Return (X, Y) of the center of cell containing provided text 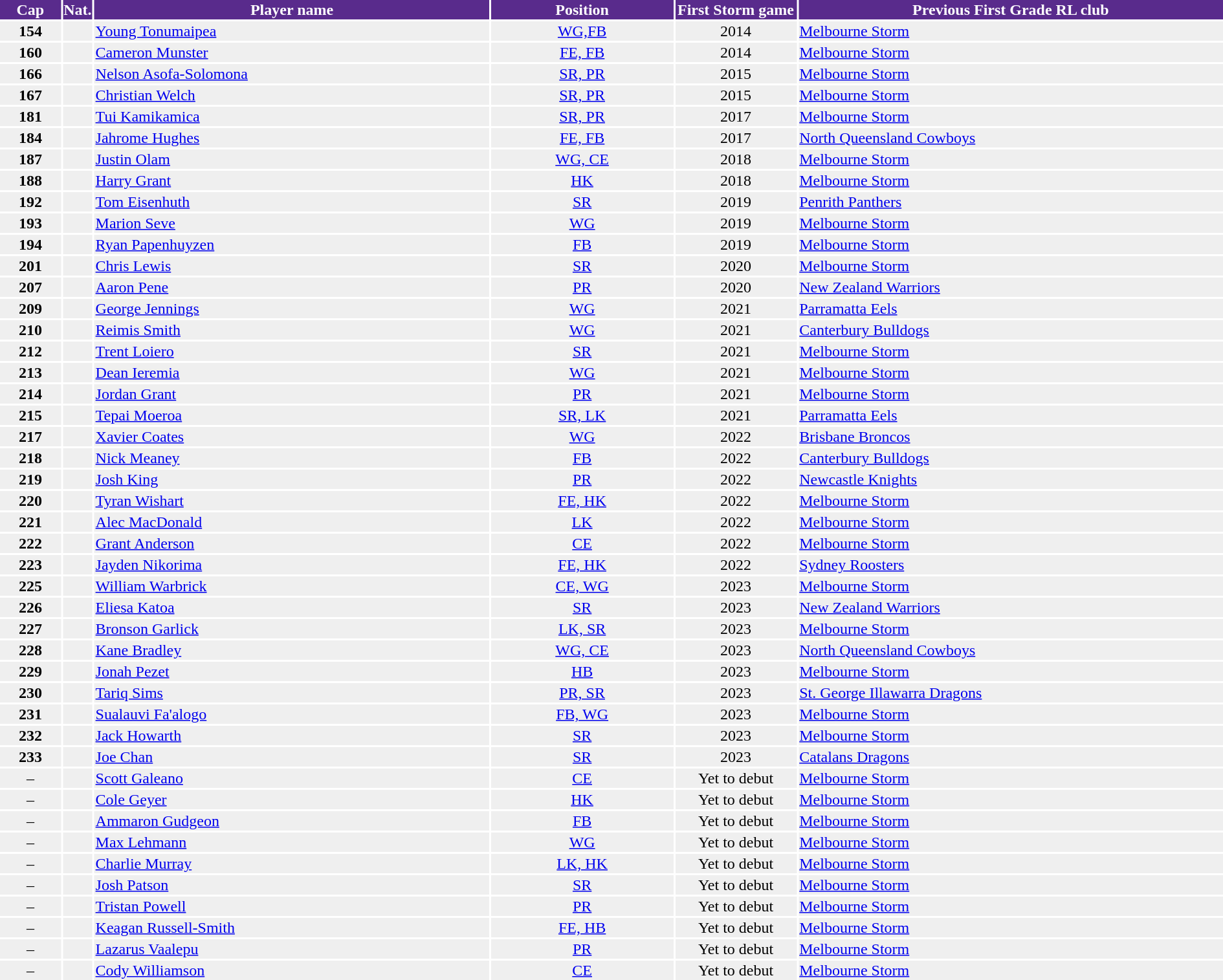
Nelson Asofa-Solomona (292, 74)
Cody Williamson (292, 970)
Justin Olam (292, 159)
Player name (292, 10)
Sualauvi Fa'alogo (292, 714)
181 (30, 116)
160 (30, 52)
Aaron Pene (292, 287)
Tyran Wishart (292, 501)
221 (30, 522)
219 (30, 479)
PR, SR (582, 693)
212 (30, 351)
192 (30, 202)
Tristan Powell (292, 906)
210 (30, 330)
Christian Welch (292, 95)
167 (30, 95)
CE, WG (582, 586)
193 (30, 223)
Kane Bradley (292, 650)
Max Lehmann (292, 842)
Nick Meaney (292, 458)
Jonah Pezet (292, 671)
Catalans Dragons (1011, 757)
HB (582, 671)
Joe Chan (292, 757)
Newcastle Knights (1011, 479)
218 (30, 458)
Jack Howarth (292, 735)
Josh King (292, 479)
Cap (30, 10)
LK (582, 522)
Ammaron Gudgeon (292, 821)
Trent Loiero (292, 351)
Marion Seve (292, 223)
201 (30, 266)
First Storm game (736, 10)
194 (30, 245)
222 (30, 543)
Position (582, 10)
William Warbrick (292, 586)
Jayden Nikorima (292, 565)
Xavier Coates (292, 437)
George Jennings (292, 309)
217 (30, 437)
St. George Illawarra Dragons (1011, 693)
207 (30, 287)
209 (30, 309)
LK, SR (582, 629)
LK, HK (582, 864)
228 (30, 650)
Cameron Munster (292, 52)
FB, WG (582, 714)
Chris Lewis (292, 266)
Harry Grant (292, 180)
Nat. (78, 10)
166 (30, 74)
Tepai Moeroa (292, 415)
215 (30, 415)
Jahrome Hughes (292, 138)
Eliesa Katoa (292, 607)
Penrith Panthers (1011, 202)
229 (30, 671)
227 (30, 629)
Scott Galeano (292, 778)
Keagan Russell-Smith (292, 928)
233 (30, 757)
SR, LK (582, 415)
Sydney Roosters (1011, 565)
Josh Patson (292, 885)
Tom Eisenhuth (292, 202)
187 (30, 159)
154 (30, 31)
FE, HB (582, 928)
220 (30, 501)
Reimis Smith (292, 330)
230 (30, 693)
Tariq Sims (292, 693)
226 (30, 607)
Jordan Grant (292, 394)
Charlie Murray (292, 864)
Brisbane Broncos (1011, 437)
188 (30, 180)
Cole Geyer (292, 800)
213 (30, 373)
Ryan Papenhuyzen (292, 245)
231 (30, 714)
Young Tonumaipea (292, 31)
Grant Anderson (292, 543)
184 (30, 138)
Lazarus Vaalepu (292, 949)
WG,FB (582, 31)
Bronson Garlick (292, 629)
214 (30, 394)
Dean Ieremia (292, 373)
232 (30, 735)
Previous First Grade RL club (1011, 10)
Alec MacDonald (292, 522)
225 (30, 586)
223 (30, 565)
Tui Kamikamica (292, 116)
